Output the [x, y] coordinate of the center of the cell containing the given text.  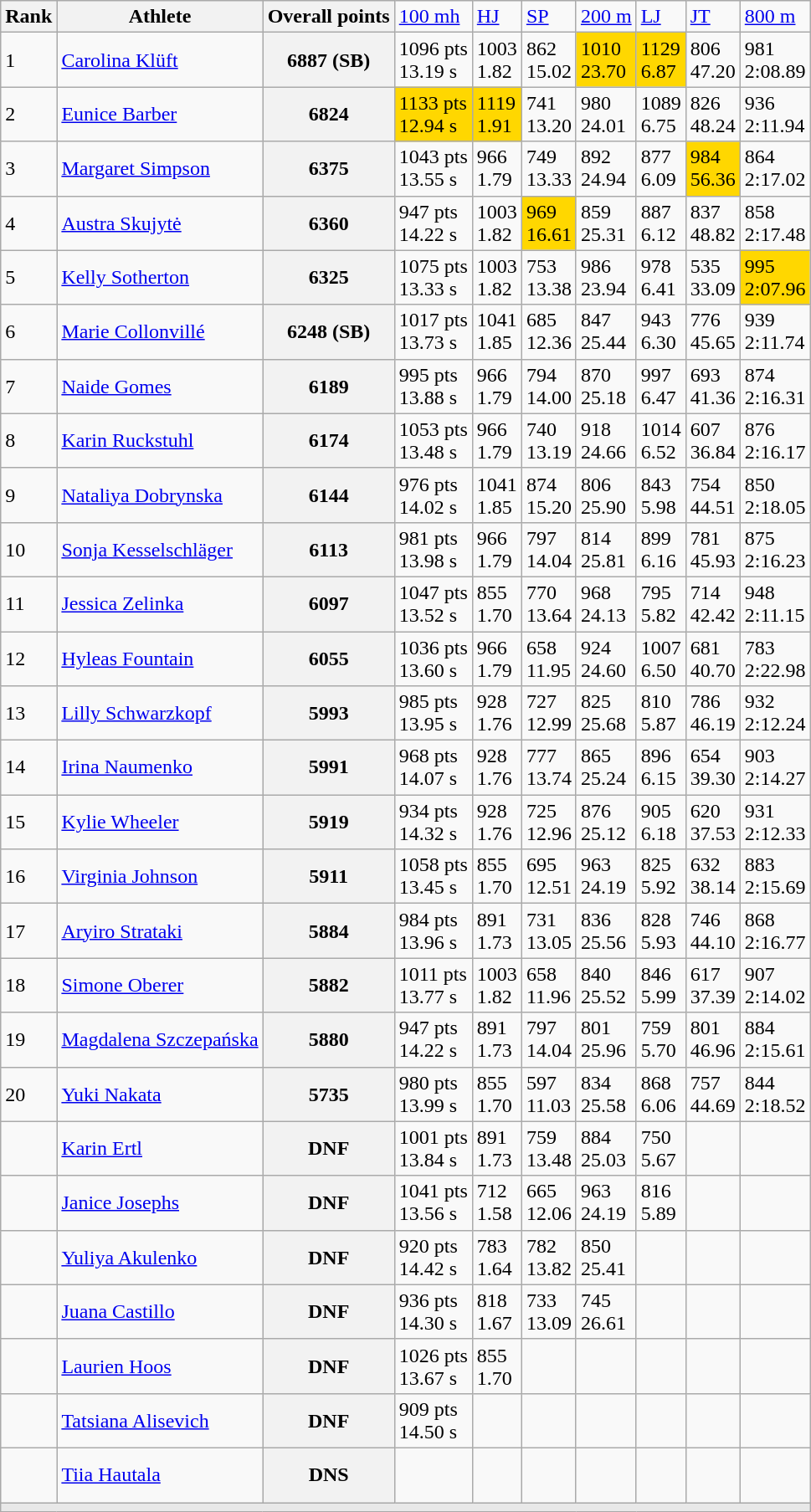
9952:07.96 [775, 278]
74526.61 [606, 1312]
5735 [328, 1094]
1075 pts13.33 s [434, 278]
4 [28, 223]
1017 pts13.73 s [434, 331]
Nataliya Dobrynska [160, 495]
936 pts14.30 s [434, 1312]
Jessica Zelinka [160, 604]
6113 [328, 549]
88425.03 [606, 1148]
66512.06 [549, 1203]
11 [28, 604]
Yuki Nakata [160, 1094]
Hyleas Fountain [160, 658]
Eunice Barber [160, 114]
Overall points [328, 17]
6144 [328, 495]
89224.94 [606, 169]
200 m [606, 17]
18 [28, 986]
9362:11.94 [775, 114]
Tatsiana Alisevich [160, 1421]
7505.67 [661, 1148]
6 [28, 331]
78213.82 [549, 1257]
83625.56 [606, 930]
1001 pts13.84 s [434, 1148]
60736.84 [713, 440]
Yuliya Akulenko [160, 1257]
6824 [328, 114]
86525.24 [606, 768]
9322:12.24 [775, 713]
72512.96 [549, 822]
Irina Naumenko [160, 768]
Janice Josephs [160, 1203]
1 [28, 60]
6887 (SB) [328, 60]
80647.20 [713, 60]
59711.03 [549, 1094]
Rank [28, 17]
984 pts13.96 s [434, 930]
11191.91 [497, 114]
9 [28, 495]
2 [28, 114]
1058 pts13.45 s [434, 877]
8582:17.48 [775, 223]
1096 pts13.19 s [434, 60]
8 [28, 440]
62037.53 [713, 822]
981 pts13.98 s [434, 549]
98456.36 [713, 169]
5993 [328, 713]
9072:14.02 [775, 986]
5 [28, 278]
6248 (SB) [328, 331]
87415.20 [549, 495]
920 pts14.42 s [434, 1257]
LJ [661, 17]
85925.31 [606, 223]
80125.96 [606, 1039]
16 [28, 877]
69341.36 [713, 387]
15 [28, 822]
83748.82 [713, 223]
84025.52 [606, 986]
Athlete [160, 17]
10 [28, 549]
6055 [328, 658]
11296.87 [661, 60]
10146.52 [661, 440]
7832:22.98 [775, 658]
73113.05 [549, 930]
5919 [328, 822]
5882 [328, 986]
100 mh [434, 17]
976 pts14.02 s [434, 495]
75913.48 [549, 1148]
8255.92 [661, 877]
5991 [328, 768]
69512.51 [549, 877]
985 pts13.95 s [434, 713]
9976.47 [661, 387]
SP [549, 17]
98024.01 [606, 114]
14 [28, 768]
6189 [328, 387]
10896.75 [661, 114]
73313.09 [549, 1312]
JT [713, 17]
75744.69 [713, 1094]
80146.96 [713, 1039]
83425.58 [606, 1094]
7121.58 [497, 1203]
909 pts14.50 s [434, 1421]
8842:15.61 [775, 1039]
9786.41 [661, 278]
5911 [328, 877]
20 [28, 1094]
1011 pts13.77 s [434, 986]
13 [28, 713]
8762:16.17 [775, 440]
6375 [328, 169]
96824.13 [606, 604]
Kylie Wheeler [160, 822]
980 pts13.99 s [434, 1094]
84725.44 [606, 331]
Simone Oberer [160, 986]
1047 pts13.52 s [434, 604]
1026 pts13.67 s [434, 1366]
8876.12 [661, 223]
800 m [775, 17]
86215.02 [549, 60]
5884 [328, 930]
8442:18.52 [775, 1094]
9032:14.27 [775, 768]
6325 [328, 278]
74644.10 [713, 930]
8682:16.77 [775, 930]
995 pts13.88 s [434, 387]
68512.36 [549, 331]
8181.67 [497, 1312]
Virginia Johnson [160, 877]
8686.06 [661, 1094]
92424.60 [606, 658]
8776.09 [661, 169]
85025.41 [606, 1257]
Marie Collonvillé [160, 331]
78646.19 [713, 713]
9056.18 [661, 822]
Austra Skujytė [160, 223]
77713.74 [549, 768]
9812:08.89 [775, 60]
8435.98 [661, 495]
65811.95 [549, 658]
91824.66 [606, 440]
Aryiro Strataki [160, 930]
Naide Gomes [160, 387]
8832:15.69 [775, 877]
96916.61 [549, 223]
74113.20 [549, 114]
6097 [328, 604]
7955.82 [661, 604]
934 pts14.32 s [434, 822]
63238.14 [713, 877]
75313.38 [549, 278]
9482:11.15 [775, 604]
1133 pts12.94 s [434, 114]
8742:16.31 [775, 387]
Juana Castillo [160, 1312]
65439.30 [713, 768]
8502:18.05 [775, 495]
72712.99 [549, 713]
68140.70 [713, 658]
7831.64 [497, 1257]
87025.18 [606, 387]
Karin Ruckstuhl [160, 440]
968 pts14.07 s [434, 768]
81425.81 [606, 549]
77645.65 [713, 331]
98623.94 [606, 278]
82648.24 [713, 114]
65811.96 [549, 986]
8642:17.02 [775, 169]
9312:12.33 [775, 822]
8105.87 [661, 713]
10076.50 [661, 658]
82525.68 [606, 713]
7595.70 [661, 1039]
75444.51 [713, 495]
12 [28, 658]
61737.39 [713, 986]
71442.42 [713, 604]
74913.33 [549, 169]
1043 pts13.55 s [434, 169]
8165.89 [661, 1203]
Lilly Schwarzkopf [160, 713]
6360 [328, 223]
87625.12 [606, 822]
79414.00 [549, 387]
8966.15 [661, 768]
Sonja Kesselschläger [160, 549]
53533.09 [713, 278]
Margaret Simpson [160, 169]
8285.93 [661, 930]
74013.19 [549, 440]
17 [28, 930]
9436.30 [661, 331]
7 [28, 387]
1036 pts13.60 s [434, 658]
77013.64 [549, 604]
Kelly Sotherton [160, 278]
8752:16.23 [775, 549]
DNS [328, 1474]
1041 pts13.56 s [434, 1203]
3 [28, 169]
HJ [497, 17]
8996.16 [661, 549]
1053 pts13.48 s [434, 440]
101023.70 [606, 60]
Magdalena Szczepańska [160, 1039]
8465.99 [661, 986]
Carolina Klüft [160, 60]
Karin Ertl [160, 1148]
Tiia Hautala [160, 1474]
9392:11.74 [775, 331]
78145.93 [713, 549]
19 [28, 1039]
5880 [328, 1039]
6174 [328, 440]
Laurien Hoos [160, 1366]
80625.90 [606, 495]
